For the text-containing cell, return its midpoint in (x, y) coordinate format. 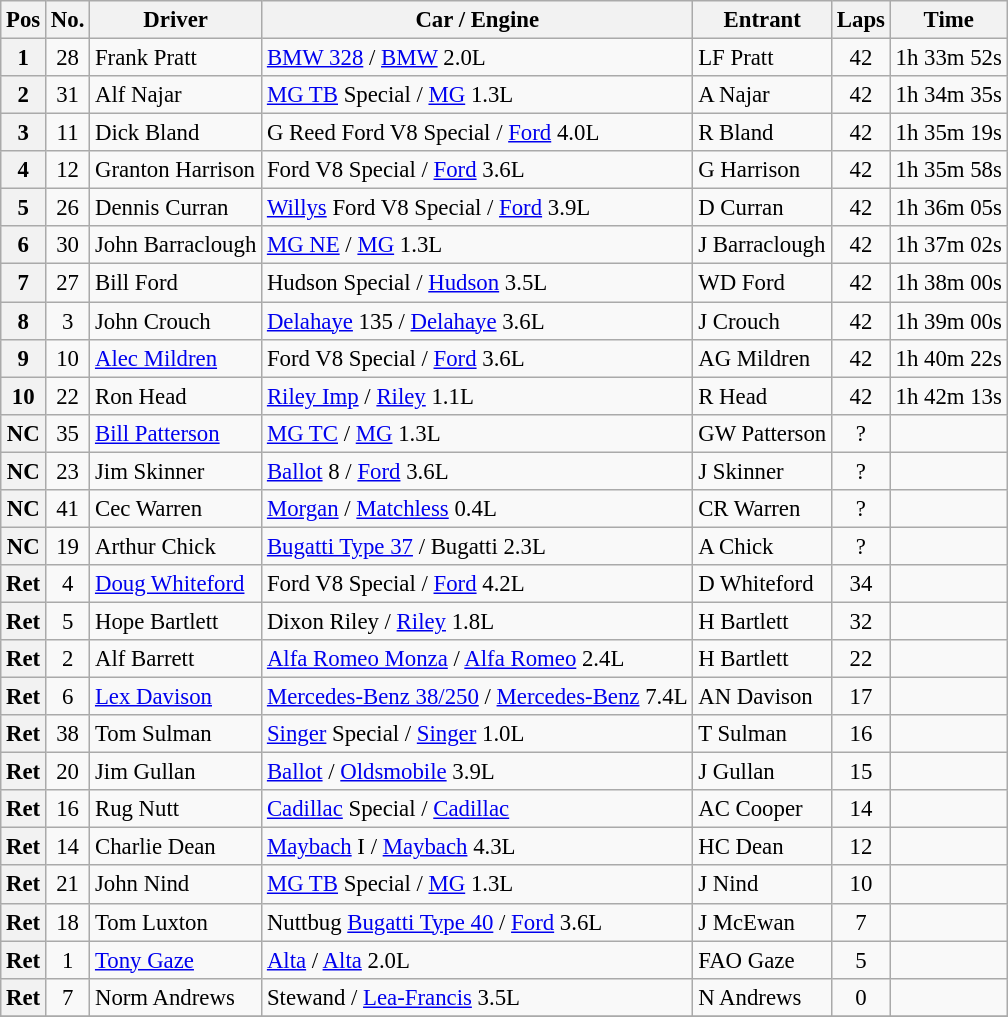
Alec Mildren (176, 358)
1h 35m 58s (948, 170)
A Najar (762, 95)
Stewand / Lea-Francis 3.5L (478, 997)
Ford V8 Special / Ford 4.2L (478, 584)
Hope Bartlett (176, 621)
G Harrison (762, 170)
A Chick (762, 546)
Mercedes-Benz 38/250 / Mercedes-Benz 7.4L (478, 697)
J McEwan (762, 922)
Pos (24, 20)
Granton Harrison (176, 170)
WD Ford (762, 283)
Morgan / Matchless 0.4L (478, 509)
38 (68, 734)
AN Davison (762, 697)
Cec Warren (176, 509)
FAO Gaze (762, 960)
N Andrews (762, 997)
Laps (862, 20)
34 (862, 584)
Frank Pratt (176, 58)
Riley Imp / Riley 1.1L (478, 396)
J Nind (762, 885)
BMW 328 / BMW 2.0L (478, 58)
MG NE / MG 1.3L (478, 245)
8 (24, 321)
Willys Ford V8 Special / Ford 3.9L (478, 208)
1h 38m 00s (948, 283)
Alta / Alta 2.0L (478, 960)
Arthur Chick (176, 546)
19 (68, 546)
Dennis Curran (176, 208)
1h 40m 22s (948, 358)
Bill Ford (176, 283)
No. (68, 20)
Car / Engine (478, 20)
Bugatti Type 37 / Bugatti 2.3L (478, 546)
17 (862, 697)
CR Warren (762, 509)
GW Patterson (762, 433)
41 (68, 509)
Jim Skinner (176, 471)
MG TC / MG 1.3L (478, 433)
1h 33m 52s (948, 58)
Driver (176, 20)
Tony Gaze (176, 960)
Dick Bland (176, 133)
1h 42m 13s (948, 396)
Alf Najar (176, 95)
Cadillac Special / Cadillac (478, 809)
1h 37m 02s (948, 245)
John Nind (176, 885)
Tom Luxton (176, 922)
G Reed Ford V8 Special / Ford 4.0L (478, 133)
John Barraclough (176, 245)
Bill Patterson (176, 433)
Dixon Riley / Riley 1.8L (478, 621)
35 (68, 433)
Delahaye 135 / Delahaye 3.6L (478, 321)
J Gullan (762, 772)
T Sulman (762, 734)
Nuttbug Bugatti Type 40 / Ford 3.6L (478, 922)
9 (24, 358)
D Whiteford (762, 584)
15 (862, 772)
D Curran (762, 208)
1h 36m 05s (948, 208)
J Barraclough (762, 245)
Jim Gullan (176, 772)
Ballot 8 / Ford 3.6L (478, 471)
Ron Head (176, 396)
HC Dean (762, 847)
31 (68, 95)
26 (68, 208)
Ballot / Oldsmobile 3.9L (478, 772)
21 (68, 885)
11 (68, 133)
0 (862, 997)
AG Mildren (762, 358)
J Crouch (762, 321)
Alf Barrett (176, 659)
Alfa Romeo Monza / Alfa Romeo 2.4L (478, 659)
Doug Whiteford (176, 584)
R Bland (762, 133)
20 (68, 772)
1h 35m 19s (948, 133)
23 (68, 471)
27 (68, 283)
32 (862, 621)
Norm Andrews (176, 997)
J Skinner (762, 471)
Time (948, 20)
AC Cooper (762, 809)
John Crouch (176, 321)
R Head (762, 396)
Singer Special / Singer 1.0L (478, 734)
Entrant (762, 20)
30 (68, 245)
Lex Davison (176, 697)
Rug Nutt (176, 809)
LF Pratt (762, 58)
Hudson Special / Hudson 3.5L (478, 283)
28 (68, 58)
18 (68, 922)
1h 34m 35s (948, 95)
1h 39m 00s (948, 321)
Maybach I / Maybach 4.3L (478, 847)
Tom Sulman (176, 734)
Charlie Dean (176, 847)
